Determine the [x, y] coordinate at the center of the cell enclosing the given text.  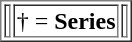
† = Series [66, 20]
